From the cell containing the given text, extract its center point as (x, y) coordinate. 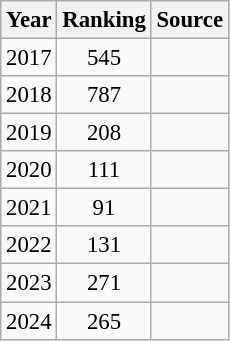
111 (104, 170)
131 (104, 245)
2017 (29, 58)
545 (104, 58)
Year (29, 20)
2023 (29, 283)
271 (104, 283)
Ranking (104, 20)
208 (104, 133)
265 (104, 321)
91 (104, 208)
787 (104, 95)
Source (190, 20)
2018 (29, 95)
2024 (29, 321)
2021 (29, 208)
2020 (29, 170)
2019 (29, 133)
2022 (29, 245)
